Find where the given text appears and provide that cell's center as [X, Y] coordinate. 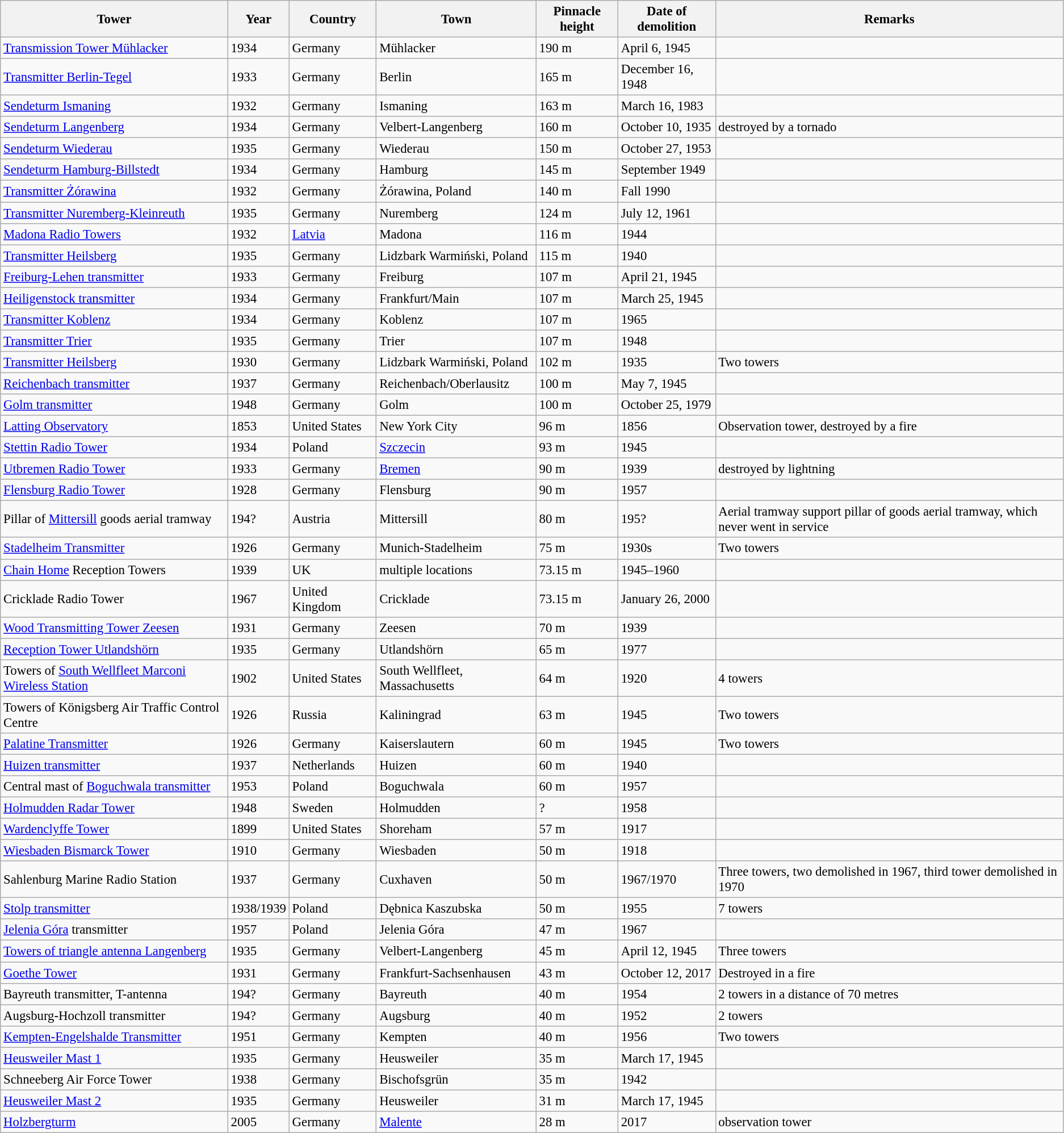
1942 [667, 1080]
1938 [258, 1080]
Utlandshörn [456, 649]
1977 [667, 649]
1945–1960 [667, 570]
75 m [577, 549]
124 m [577, 213]
Bayreuth [456, 994]
Munich-Stadelheim [456, 549]
Wardenclyffe Tower [114, 829]
April 21, 1945 [667, 277]
Heiligenstock transmitter [114, 298]
Cricklade Radio Tower [114, 599]
Date of demolition [667, 19]
Tower [114, 19]
2 towers [889, 1015]
Augsburg-Hochzoll transmitter [114, 1015]
165 m [577, 77]
1955 [667, 909]
1918 [667, 851]
1930s [667, 549]
31 m [577, 1101]
July 12, 1961 [667, 213]
45 m [577, 951]
Żórawina, Poland [456, 191]
1902 [258, 678]
Observation tower, destroyed by a fire [889, 427]
Madona Radio Towers [114, 234]
Fall 1990 [667, 191]
multiple locations [456, 570]
Huizen [456, 765]
70 m [577, 628]
65 m [577, 649]
Boguchwala [456, 787]
Kempten [456, 1036]
Huizen transmitter [114, 765]
Dębnica Kaszubska [456, 909]
96 m [577, 427]
Pillar of Mittersill goods aerial tramway [114, 519]
Year [258, 19]
Transmission Tower Mühlacker [114, 48]
Bremen [456, 469]
28 m [577, 1122]
1853 [258, 427]
1952 [667, 1015]
Frankfurt/Main [456, 298]
1953 [258, 787]
Country [333, 19]
80 m [577, 519]
Golm [456, 405]
1910 [258, 851]
1928 [258, 490]
Stettin Radio Tower [114, 448]
Wiesbaden Bismarck Tower [114, 851]
1856 [667, 427]
Transmitter Nuremberg-Kleinreuth [114, 213]
1917 [667, 829]
Bischofsgrün [456, 1080]
October 12, 2017 [667, 973]
Utbremen Radio Tower [114, 469]
destroyed by lightning [889, 469]
Freiburg [456, 277]
116 m [577, 234]
163 m [577, 106]
Hamburg [456, 170]
Three towers [889, 951]
1956 [667, 1036]
March 16, 1983 [667, 106]
2 towers in a distance of 70 metres [889, 994]
1954 [667, 994]
Kaiserslautern [456, 744]
140 m [577, 191]
Towers of South Wellfleet Marconi Wireless Station [114, 678]
Aerial tramway support pillar of goods aerial tramway, which never went in service [889, 519]
Madona [456, 234]
Bayreuth transmitter, T-antenna [114, 994]
September 1949 [667, 170]
Transmitter Żórawina [114, 191]
Towers of triangle antenna Langenberg [114, 951]
October 25, 1979 [667, 405]
Pinnacle height [577, 19]
1944 [667, 234]
Cricklade [456, 599]
Sendeturm Wiederau [114, 149]
Reichenbach transmitter [114, 383]
October 27, 1953 [667, 149]
Austria [333, 519]
2017 [667, 1122]
observation tower [889, 1122]
Reichenbach/Oberlausitz [456, 383]
Stadelheim Transmitter [114, 549]
Chain Home Reception Towers [114, 570]
Zeesen [456, 628]
October 10, 1935 [667, 127]
43 m [577, 973]
1951 [258, 1036]
Cuxhaven [456, 879]
Frankfurt-Sachsenhausen [456, 973]
Freiburg-Lehen transmitter [114, 277]
Schneeberg Air Force Tower [114, 1080]
1920 [667, 678]
Heusweiler Mast 1 [114, 1058]
Trier [456, 341]
Town [456, 19]
57 m [577, 829]
Flensburg Radio Tower [114, 490]
Jelenia Góra transmitter [114, 930]
Wood Transmitting Tower Zeesen [114, 628]
Sendeturm Hamburg-Billstedt [114, 170]
United Kingdom [333, 599]
Ismaning [456, 106]
Sendeturm Langenberg [114, 127]
Three towers, two demolished in 1967, third tower demolished in 1970 [889, 879]
Holzbergturm [114, 1122]
Stolp transmitter [114, 909]
4 towers [889, 678]
Wiederau [456, 149]
Mühlacker [456, 48]
1967/1970 [667, 879]
Augsburg [456, 1015]
195? [667, 519]
March 25, 1945 [667, 298]
Goethe Tower [114, 973]
Palatine Transmitter [114, 744]
Berlin [456, 77]
Szczecin [456, 448]
1899 [258, 829]
160 m [577, 127]
Sweden [333, 808]
1958 [667, 808]
Sendeturm Ismaning [114, 106]
63 m [577, 714]
Heusweiler Mast 2 [114, 1101]
Reception Tower Utlandshörn [114, 649]
Golm transmitter [114, 405]
102 m [577, 362]
December 16, 1948 [667, 77]
Holmudden [456, 808]
Kempten-Engelshalde Transmitter [114, 1036]
May 7, 1945 [667, 383]
93 m [577, 448]
Koblenz [456, 320]
145 m [577, 170]
Flensburg [456, 490]
Wiesbaden [456, 851]
Netherlands [333, 765]
Latvia [333, 234]
47 m [577, 930]
Nuremberg [456, 213]
? [577, 808]
South Wellfleet, Massachusetts [456, 678]
January 26, 2000 [667, 599]
Towers of Königsberg Air Traffic Control Centre [114, 714]
Russia [333, 714]
New York City [456, 427]
Holmudden Radar Tower [114, 808]
April 6, 1945 [667, 48]
UK [333, 570]
Transmitter Koblenz [114, 320]
Jelenia Góra [456, 930]
7 towers [889, 909]
Transmitter Trier [114, 341]
115 m [577, 256]
2005 [258, 1122]
Latting Observatory [114, 427]
April 12, 1945 [667, 951]
Malente [456, 1122]
190 m [577, 48]
64 m [577, 678]
Mittersill [456, 519]
Destroyed in a fire [889, 973]
1965 [667, 320]
Central mast of Boguchwala transmitter [114, 787]
Sahlenburg Marine Radio Station [114, 879]
Shoreham [456, 829]
Transmitter Berlin-Tegel [114, 77]
Kaliningrad [456, 714]
1930 [258, 362]
150 m [577, 149]
1938/1939 [258, 909]
Remarks [889, 19]
destroyed by a tornado [889, 127]
